From the cell containing the given text, extract its center point as (X, Y) coordinate. 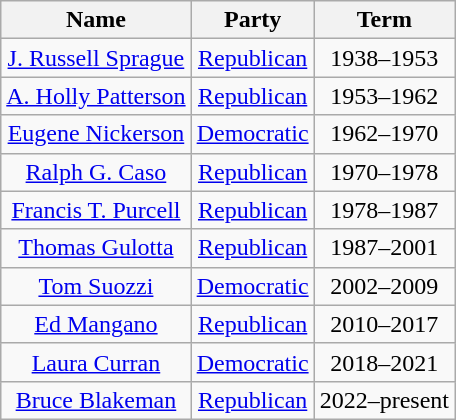
Ralph G. Caso (96, 172)
2010–2017 (384, 324)
2022–present (384, 400)
Tom Suozzi (96, 286)
Thomas Gulotta (96, 248)
Name (96, 20)
1978–1987 (384, 210)
Party (252, 20)
Bruce Blakeman (96, 400)
1987–2001 (384, 248)
1962–1970 (384, 134)
2002–2009 (384, 286)
2018–2021 (384, 362)
1938–1953 (384, 58)
1970–1978 (384, 172)
A. Holly Patterson (96, 96)
Francis T. Purcell (96, 210)
1953–1962 (384, 96)
Laura Curran (96, 362)
J. Russell Sprague (96, 58)
Ed Mangano (96, 324)
Term (384, 20)
Eugene Nickerson (96, 134)
